Identify which cell holds the provided text, then report its (X, Y) central coordinate. 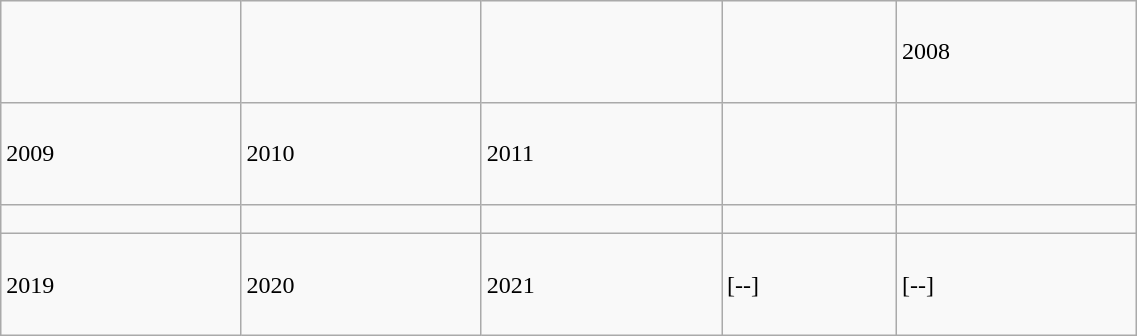
2021 (601, 285)
2019 (121, 285)
2010 (361, 153)
2008 (1017, 52)
2011 (601, 153)
2009 (121, 153)
2020 (361, 285)
